Extract the [x, y] coordinate from the center of the cell holding the provided text.  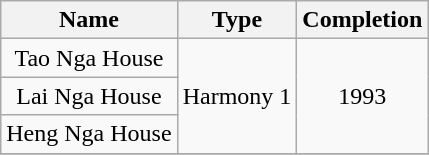
Harmony 1 [237, 96]
Type [237, 20]
Name [89, 20]
Lai Nga House [89, 96]
1993 [362, 96]
Completion [362, 20]
Tao Nga House [89, 58]
Heng Nga House [89, 134]
